Pinpoint the cell where the given text exists, returning its [x, y] midpoint coordinate. 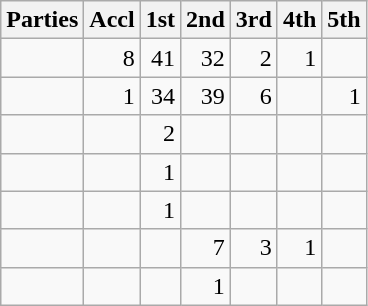
4th [299, 20]
Parties [42, 20]
7 [206, 248]
5th [344, 20]
32 [206, 58]
6 [254, 96]
3 [254, 248]
41 [160, 58]
Accl [112, 20]
34 [160, 96]
39 [206, 96]
8 [112, 58]
2nd [206, 20]
1st [160, 20]
3rd [254, 20]
